Capture the cell that displays the provided text and extract its (X, Y) central coordinate. 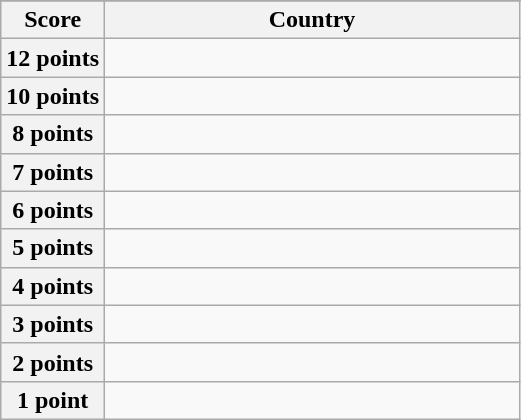
4 points (53, 286)
5 points (53, 248)
10 points (53, 96)
8 points (53, 134)
Score (53, 20)
6 points (53, 210)
3 points (53, 324)
Country (312, 20)
2 points (53, 362)
1 point (53, 400)
12 points (53, 58)
7 points (53, 172)
